Provide the (X, Y) coordinate of the cell's center where the given text is located.  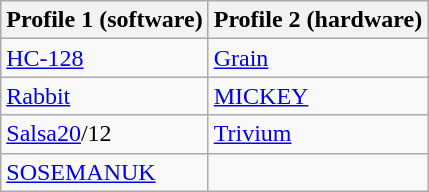
Profile 2 (hardware) (318, 20)
Trivium (318, 134)
Profile 1 (software) (104, 20)
MICKEY (318, 96)
Salsa20/12 (104, 134)
HC-128 (104, 58)
Grain (318, 58)
SOSEMANUK (104, 172)
Rabbit (104, 96)
